Determine the [X, Y] coordinate at the center of the cell enclosing the given text.  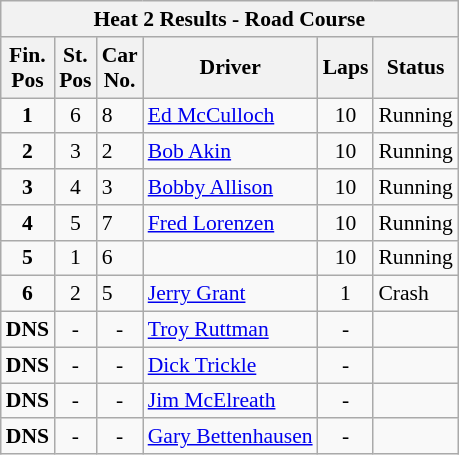
Jerry Grant [230, 294]
St.Pos [76, 68]
Crash [415, 294]
Heat 2 Results - Road Course [230, 19]
Gary Bettenhausen [230, 437]
Ed McCulloch [230, 116]
Troy Ruttman [230, 330]
Status [415, 68]
Driver [230, 68]
8 [120, 116]
Fred Lorenzen [230, 223]
Dick Trickle [230, 365]
CarNo. [120, 68]
Fin.Pos [28, 68]
Bobby Allison [230, 187]
Jim McElreath [230, 401]
Bob Akin [230, 152]
7 [120, 223]
Laps [346, 68]
